Output the [x, y] coordinate of the center of the cell containing the given text.  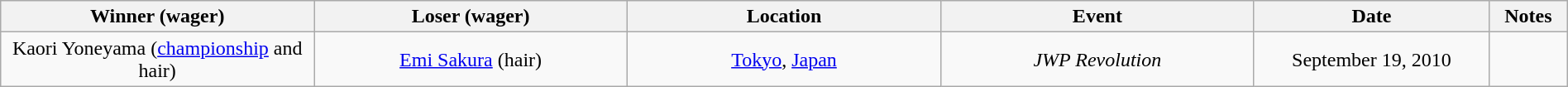
Date [1371, 17]
Winner (wager) [157, 17]
Emi Sakura (hair) [471, 60]
Kaori Yoneyama (championship and hair) [157, 60]
JWP Revolution [1097, 60]
September 19, 2010 [1371, 60]
Tokyo, Japan [784, 60]
Location [784, 17]
Event [1097, 17]
Loser (wager) [471, 17]
Notes [1528, 17]
